Identify which cell holds the provided text, then report its (x, y) central coordinate. 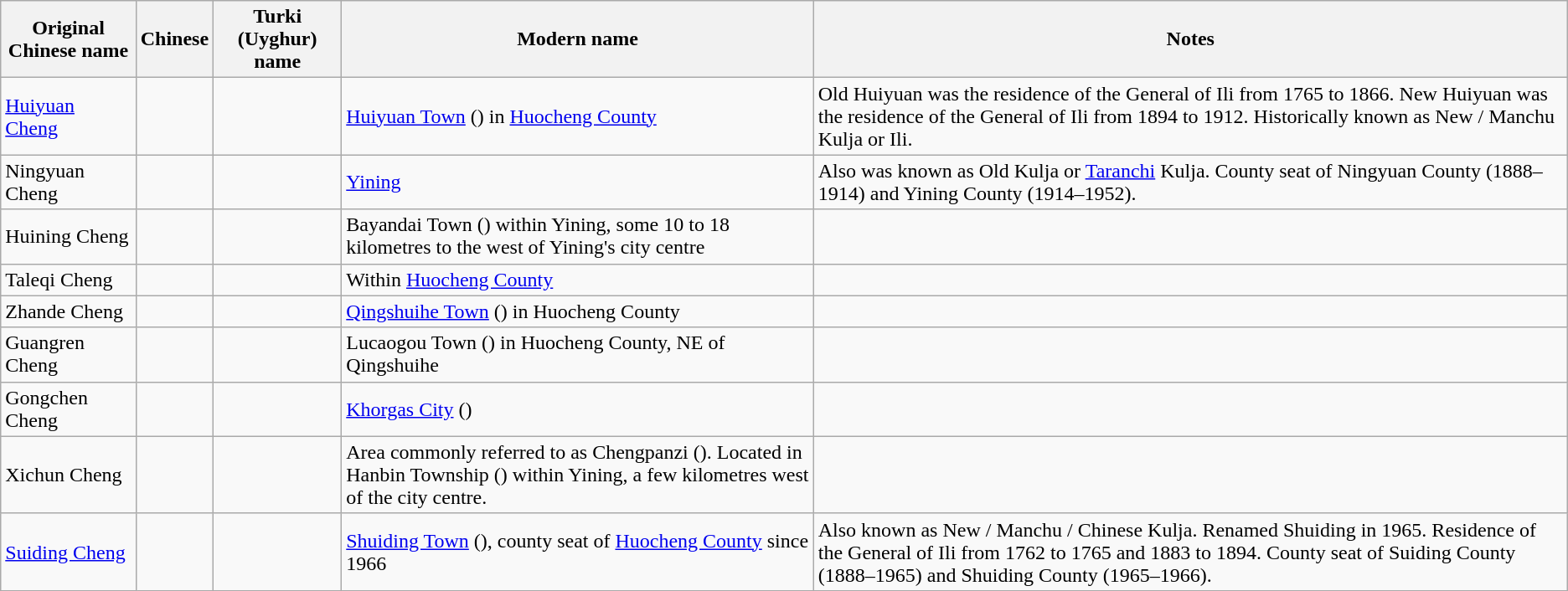
Guangren Cheng (69, 355)
Ningyuan Cheng (69, 182)
Yining (578, 182)
Notes (1190, 39)
Modern name (578, 39)
Turki (Uyghur) name (278, 39)
Chinese (174, 39)
Huining Cheng (69, 236)
Bayandai Town () within Yining, some 10 to 18 kilometres to the west of Yining's city centre (578, 236)
Gongchen Cheng (69, 409)
Huiyuan Town () in Huocheng County (578, 116)
Original Chinese name (69, 39)
Lucaogou Town () in Huocheng County, NE of Qingshuihe (578, 355)
Also was known as Old Kulja or Taranchi Kulja. County seat of Ningyuan County (1888–1914) and Yining County (1914–1952). (1190, 182)
Khorgas City () (578, 409)
Shuiding Town (), county seat of Huocheng County since 1966 (578, 552)
Suiding Cheng (69, 552)
Taleqi Cheng (69, 280)
Qingshuihe Town () in Huocheng County (578, 311)
Huiyuan Cheng (69, 116)
Area commonly referred to as Chengpanzi (). Located in Hanbin Township () within Yining, a few kilometres west of the city centre. (578, 475)
Xichun Cheng (69, 475)
Zhande Cheng (69, 311)
Within Huocheng County (578, 280)
